Search for the cell housing the specified text and yield its (x, y) center coordinate. 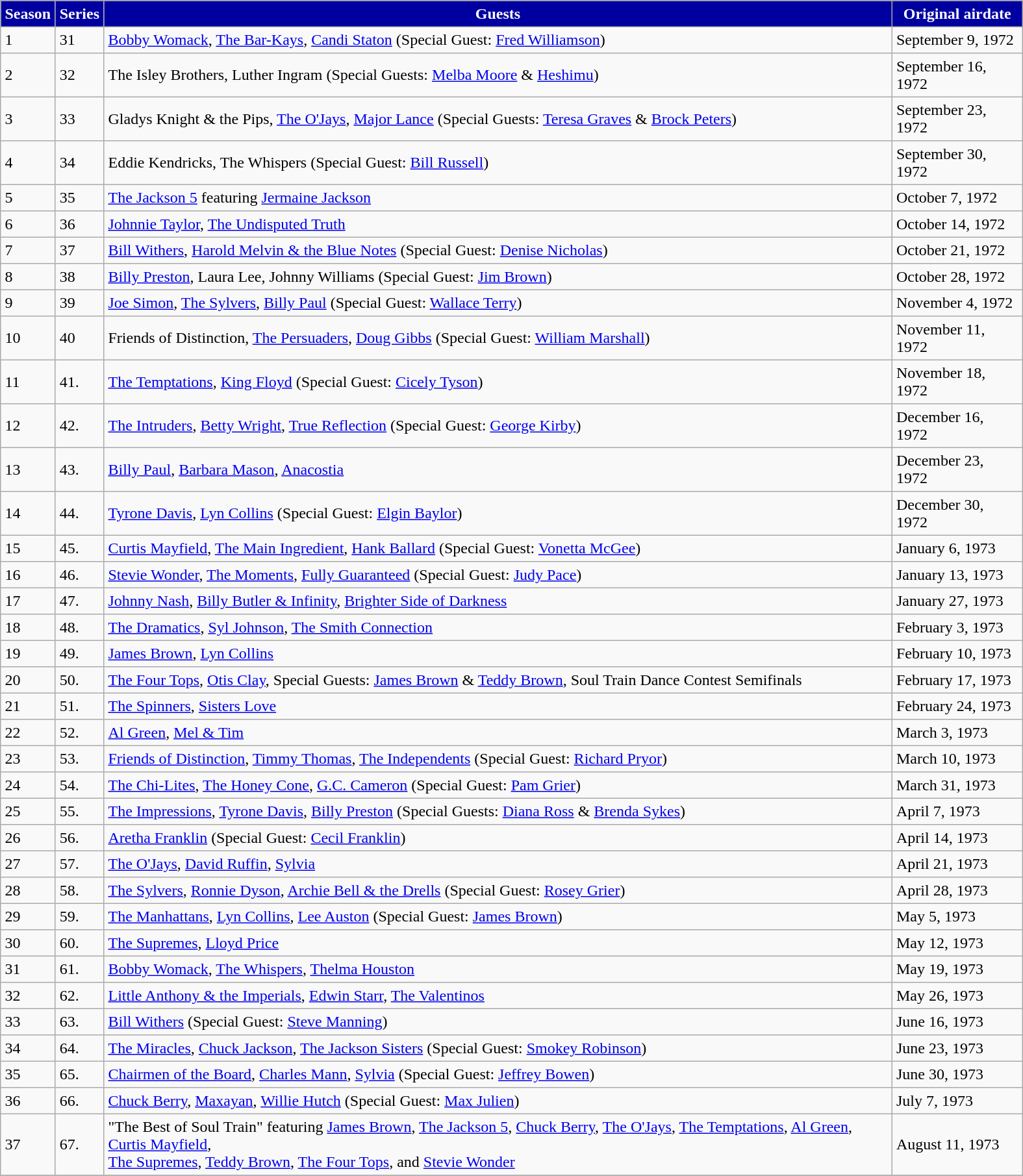
28 (28, 890)
30 (28, 943)
65. (79, 1074)
January 6, 1973 (957, 548)
Billy Paul, Barbara Mason, Anacostia (498, 469)
60. (79, 943)
11 (28, 382)
July 7, 1973 (957, 1101)
September 9, 1972 (957, 40)
February 3, 1973 (957, 627)
November 18, 1972 (957, 382)
May 26, 1973 (957, 995)
62. (79, 995)
May 12, 1973 (957, 943)
16 (28, 575)
June 23, 1973 (957, 1048)
April 14, 1973 (957, 838)
September 23, 1972 (957, 119)
39 (79, 303)
12 (28, 426)
James Brown, Lyn Collins (498, 653)
53. (79, 758)
Gladys Knight & the Pips, The O'Jays, Major Lance (Special Guests: Teresa Graves & Brock Peters) (498, 119)
Bill Withers (Special Guest: Steve Manning) (498, 1021)
January 27, 1973 (957, 601)
The Impressions, Tyrone Davis, Billy Preston (Special Guests: Diana Ross & Brenda Sykes) (498, 811)
The Intruders, Betty Wright, True Reflection (Special Guest: George Kirby) (498, 426)
December 16, 1972 (957, 426)
67. (79, 1144)
64. (79, 1048)
June 16, 1973 (957, 1021)
October 21, 1972 (957, 250)
43. (79, 469)
Friends of Distinction, The Persuaders, Doug Gibbs (Special Guest: William Marshall) (498, 338)
March 10, 1973 (957, 758)
The O'Jays, David Ruffin, Sylvia (498, 864)
41. (79, 382)
The Temptations, King Floyd (Special Guest: Cicely Tyson) (498, 382)
The Sylvers, Ronnie Dyson, Archie Bell & the Drells (Special Guest: Rosey Grier) (498, 890)
The Supremes, Lloyd Price (498, 943)
October 7, 1972 (957, 197)
61. (79, 969)
5 (28, 197)
15 (28, 548)
Joe Simon, The Sylvers, Billy Paul (Special Guest: Wallace Terry) (498, 303)
The Dramatics, Syl Johnson, The Smith Connection (498, 627)
February 24, 1973 (957, 706)
September 30, 1972 (957, 163)
Johnnie Taylor, The Undisputed Truth (498, 224)
May 19, 1973 (957, 969)
54. (79, 785)
Eddie Kendricks, The Whispers (Special Guest: Bill Russell) (498, 163)
Curtis Mayfield, The Main Ingredient, Hank Ballard (Special Guest: Vonetta McGee) (498, 548)
21 (28, 706)
August 11, 1973 (957, 1144)
Stevie Wonder, The Moments, Fully Guaranteed (Special Guest: Judy Pace) (498, 575)
8 (28, 277)
Johnny Nash, Billy Butler & Infinity, Brighter Side of Darkness (498, 601)
18 (28, 627)
March 31, 1973 (957, 785)
6 (28, 224)
29 (28, 916)
42. (79, 426)
April 21, 1973 (957, 864)
38 (79, 277)
58. (79, 890)
Friends of Distinction, Timmy Thomas, The Independents (Special Guest: Richard Pryor) (498, 758)
23 (28, 758)
63. (79, 1021)
Guests (498, 14)
1 (28, 40)
Billy Preston, Laura Lee, Johnny Williams (Special Guest: Jim Brown) (498, 277)
The Jackson 5 featuring Jermaine Jackson (498, 197)
January 13, 1973 (957, 575)
Al Green, Mel & Tim (498, 732)
February 17, 1973 (957, 680)
20 (28, 680)
51. (79, 706)
14 (28, 514)
59. (79, 916)
September 16, 1972 (957, 75)
Little Anthony & the Imperials, Edwin Starr, The Valentinos (498, 995)
April 7, 1973 (957, 811)
45. (79, 548)
June 30, 1973 (957, 1074)
7 (28, 250)
9 (28, 303)
Bobby Womack, The Whispers, Thelma Houston (498, 969)
40 (79, 338)
Tyrone Davis, Lyn Collins (Special Guest: Elgin Baylor) (498, 514)
3 (28, 119)
48. (79, 627)
The Four Tops, Otis Clay, Special Guests: James Brown & Teddy Brown, Soul Train Dance Contest Semifinals (498, 680)
The Spinners, Sisters Love (498, 706)
4 (28, 163)
October 14, 1972 (957, 224)
2 (28, 75)
56. (79, 838)
Season (28, 14)
The Miracles, Chuck Jackson, The Jackson Sisters (Special Guest: Smokey Robinson) (498, 1048)
April 28, 1973 (957, 890)
The Isley Brothers, Luther Ingram (Special Guests: Melba Moore & Heshimu) (498, 75)
27 (28, 864)
Original airdate (957, 14)
Aretha Franklin (Special Guest: Cecil Franklin) (498, 838)
10 (28, 338)
13 (28, 469)
52. (79, 732)
47. (79, 601)
Bobby Womack, The Bar-Kays, Candi Staton (Special Guest: Fred Williamson) (498, 40)
May 5, 1973 (957, 916)
November 4, 1972 (957, 303)
March 3, 1973 (957, 732)
44. (79, 514)
The Manhattans, Lyn Collins, Lee Auston (Special Guest: James Brown) (498, 916)
October 28, 1972 (957, 277)
December 23, 1972 (957, 469)
Chairmen of the Board, Charles Mann, Sylvia (Special Guest: Jeffrey Bowen) (498, 1074)
Series (79, 14)
46. (79, 575)
22 (28, 732)
57. (79, 864)
49. (79, 653)
February 10, 1973 (957, 653)
The Chi-Lites, The Honey Cone, G.C. Cameron (Special Guest: Pam Grier) (498, 785)
Bill Withers, Harold Melvin & the Blue Notes (Special Guest: Denise Nicholas) (498, 250)
November 11, 1972 (957, 338)
55. (79, 811)
December 30, 1972 (957, 514)
26 (28, 838)
25 (28, 811)
50. (79, 680)
19 (28, 653)
17 (28, 601)
66. (79, 1101)
24 (28, 785)
Chuck Berry, Maxayan, Willie Hutch (Special Guest: Max Julien) (498, 1101)
